Search for the cell housing the specified text and yield its [x, y] center coordinate. 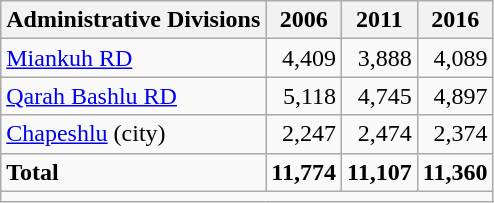
2,374 [455, 134]
3,888 [380, 58]
11,774 [304, 172]
Miankuh RD [134, 58]
2011 [380, 20]
2016 [455, 20]
11,107 [380, 172]
4,745 [380, 96]
5,118 [304, 96]
4,409 [304, 58]
11,360 [455, 172]
2,247 [304, 134]
Chapeshlu (city) [134, 134]
2,474 [380, 134]
4,089 [455, 58]
4,897 [455, 96]
Total [134, 172]
Administrative Divisions [134, 20]
2006 [304, 20]
Qarah Bashlu RD [134, 96]
